Detect which cell encompasses the target text, then output its (X, Y) center coordinate. 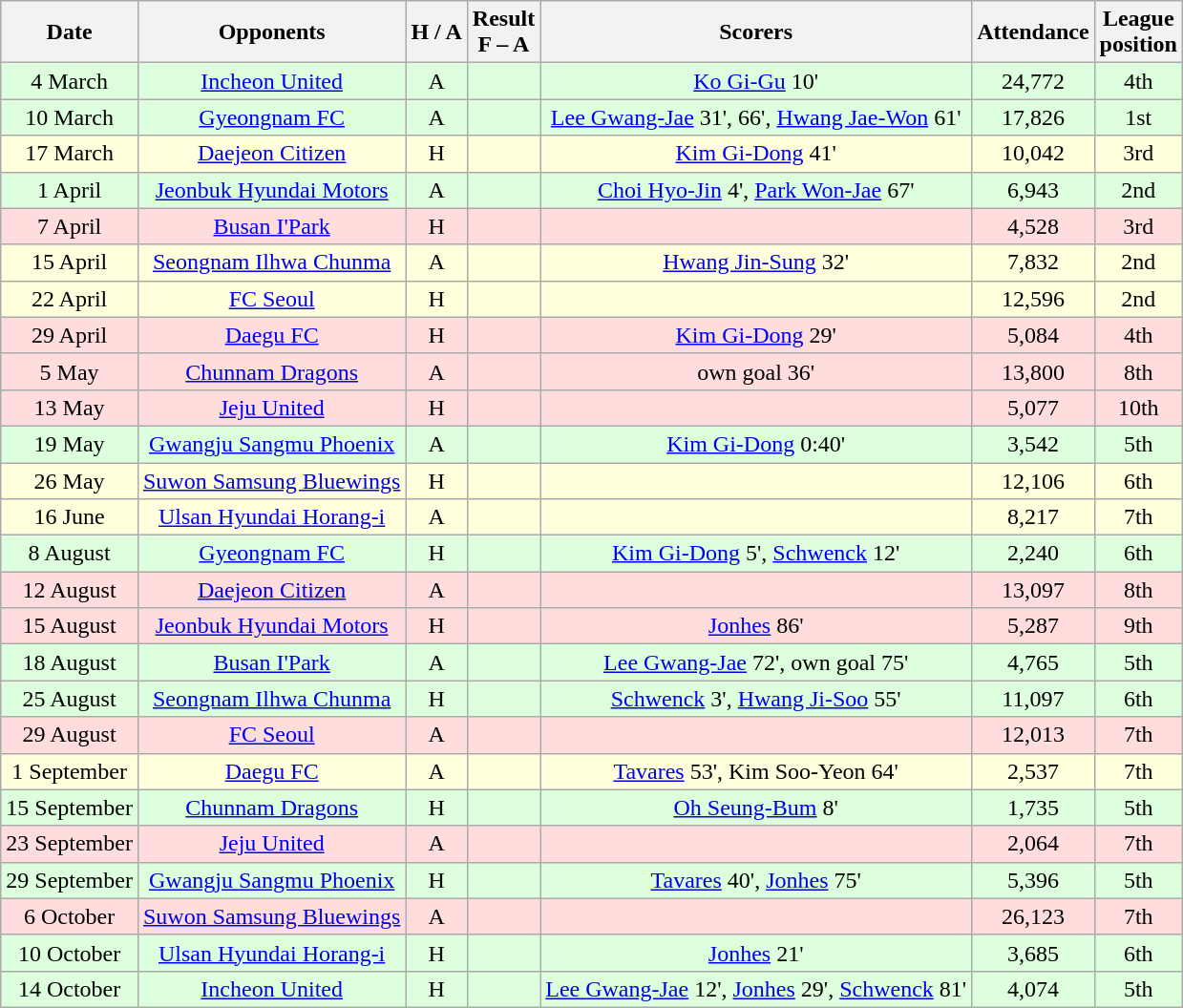
12 August (70, 590)
4,074 (1033, 989)
Schwenck 3', Hwang Ji-Soo 55' (756, 699)
Hwang Jin-Sung 32' (756, 262)
1st (1138, 117)
ResultF – A (503, 32)
11,097 (1033, 699)
25 August (70, 699)
own goal 36' (756, 371)
29 April (70, 335)
10,042 (1033, 154)
4,765 (1033, 662)
10 March (70, 117)
8 August (70, 554)
Tavares 40', Jonhes 75' (756, 880)
4 March (70, 81)
Jonhes 21' (756, 953)
7 April (70, 226)
17 March (70, 154)
Lee Gwang-Jae 72', own goal 75' (756, 662)
10th (1138, 408)
Kim Gi-Dong 29' (756, 335)
2,537 (1033, 771)
14 October (70, 989)
5 May (70, 371)
5,077 (1033, 408)
13,097 (1033, 590)
3,685 (1033, 953)
26,123 (1033, 916)
16 June (70, 517)
12,596 (1033, 299)
4,528 (1033, 226)
9th (1138, 626)
15 August (70, 626)
10 October (70, 953)
Jonhes 86' (756, 626)
Lee Gwang-Jae 12', Jonhes 29', Schwenck 81' (756, 989)
Leagueposition (1138, 32)
13 May (70, 408)
Kim Gi-Dong 0:40' (756, 444)
7,832 (1033, 262)
6,943 (1033, 190)
3,542 (1033, 444)
Kim Gi-Dong 41' (756, 154)
13,800 (1033, 371)
24,772 (1033, 81)
5,084 (1033, 335)
19 May (70, 444)
23 September (70, 844)
22 April (70, 299)
29 August (70, 735)
Lee Gwang-Jae 31', 66', Hwang Jae-Won 61' (756, 117)
Choi Hyo-Jin 4', Park Won-Jae 67' (756, 190)
12,106 (1033, 480)
Opponents (271, 32)
Ko Gi-Gu 10' (756, 81)
2,240 (1033, 554)
1 September (70, 771)
H / A (436, 32)
15 September (70, 808)
Scorers (756, 32)
15 April (70, 262)
6 October (70, 916)
Attendance (1033, 32)
8,217 (1033, 517)
1,735 (1033, 808)
26 May (70, 480)
Date (70, 32)
Kim Gi-Dong 5', Schwenck 12' (756, 554)
2,064 (1033, 844)
29 September (70, 880)
1 April (70, 190)
5,287 (1033, 626)
12,013 (1033, 735)
Tavares 53', Kim Soo-Yeon 64' (756, 771)
18 August (70, 662)
Oh Seung-Bum 8' (756, 808)
5,396 (1033, 880)
17,826 (1033, 117)
